Find where the given text appears and provide that cell's center as (x, y) coordinate. 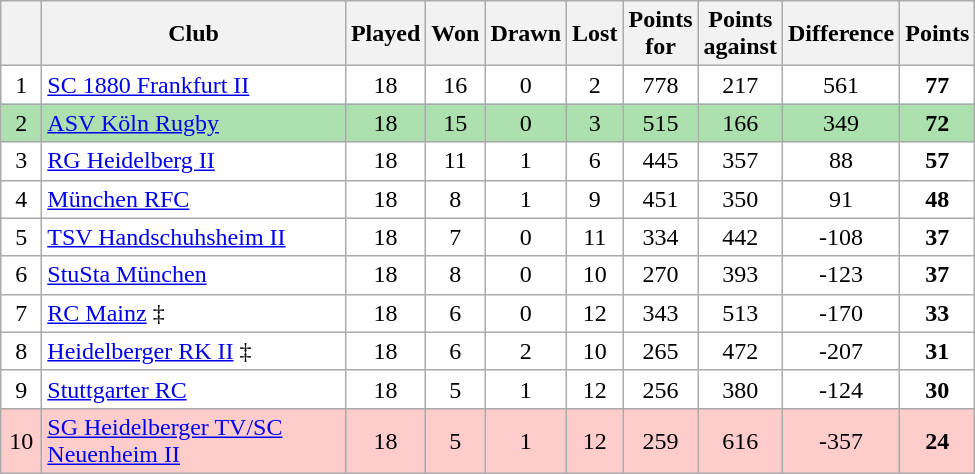
StuSta München (194, 275)
515 (660, 123)
Drawn (526, 34)
-207 (840, 351)
442 (740, 237)
Won (456, 34)
Lost (595, 34)
31 (938, 351)
Stuttgarter RC (194, 389)
334 (660, 237)
380 (740, 389)
48 (938, 199)
15 (456, 123)
Heidelberger RK II ‡ (194, 351)
57 (938, 161)
Points (938, 34)
561 (840, 85)
91 (840, 199)
16 (456, 85)
256 (660, 389)
Played (385, 34)
265 (660, 351)
-108 (840, 237)
33 (938, 313)
4 (22, 199)
-124 (840, 389)
TSV Handschuhsheim II (194, 237)
270 (660, 275)
Points for (660, 34)
616 (740, 440)
30 (938, 389)
393 (740, 275)
88 (840, 161)
343 (660, 313)
217 (740, 85)
445 (660, 161)
München RFC (194, 199)
Points against (740, 34)
451 (660, 199)
166 (740, 123)
77 (938, 85)
72 (938, 123)
SG Heidelberger TV/SC Neuenheim II (194, 440)
Club (194, 34)
-357 (840, 440)
RG Heidelberg II (194, 161)
357 (740, 161)
513 (740, 313)
778 (660, 85)
24 (938, 440)
RC Mainz ‡ (194, 313)
Difference (840, 34)
-123 (840, 275)
ASV Köln Rugby (194, 123)
349 (840, 123)
-170 (840, 313)
472 (740, 351)
350 (740, 199)
SC 1880 Frankfurt II (194, 85)
259 (660, 440)
